Provide the (X, Y) coordinate of the cell's center where the given text is located.  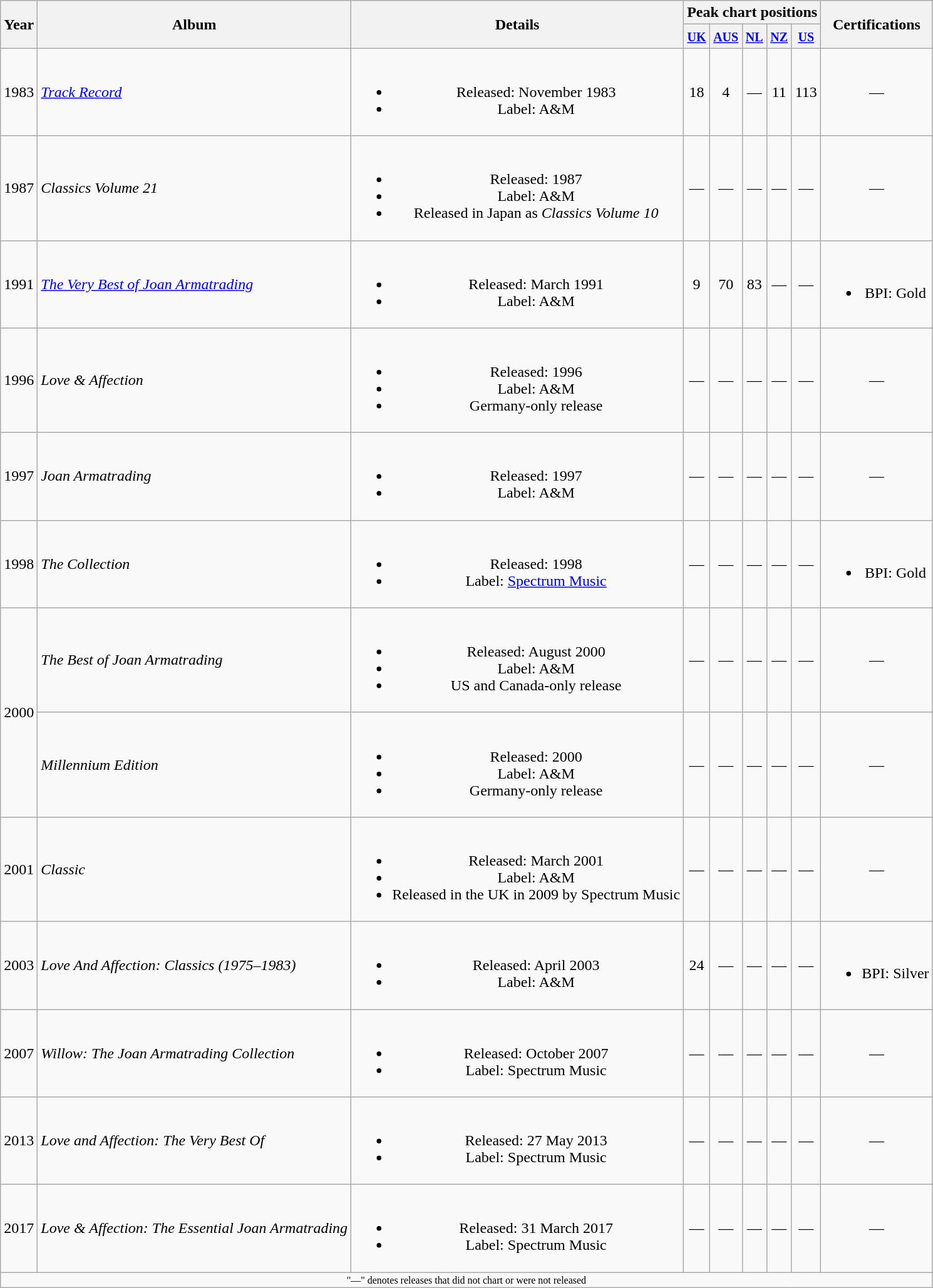
The Collection (194, 564)
Classic (194, 869)
Released: 2000Label: A&MGermany-only release (517, 765)
2001 (19, 869)
1991 (19, 284)
Released: March 2001Label: A&MReleased in the UK in 2009 by Spectrum Music (517, 869)
1996 (19, 381)
18 (697, 92)
Released: 31 March 2017Label: Spectrum Music (517, 1229)
The Best of Joan Armatrading (194, 660)
Love And Affection: Classics (1975–1983) (194, 965)
113 (807, 92)
Released: August 2000Label: A&MUS and Canada-only release (517, 660)
Track Record (194, 92)
Millennium Edition (194, 765)
Released: March 1991Label: A&M (517, 284)
Joan Armatrading (194, 476)
Year (19, 24)
Released: 1996Label: A&MGermany-only release (517, 381)
Classics Volume 21 (194, 188)
4 (726, 92)
NZ (779, 36)
US (807, 36)
Released: November 1983Label: A&M (517, 92)
Love and Affection: The Very Best Of (194, 1141)
Released: 1997Label: A&M (517, 476)
Love & Affection: The Essential Joan Armatrading (194, 1229)
2013 (19, 1141)
Love & Affection (194, 381)
Certifications (877, 24)
1998 (19, 564)
BPI: Silver (877, 965)
2000 (19, 712)
9 (697, 284)
2007 (19, 1053)
Released: October 2007Label: Spectrum Music (517, 1053)
Released: 1987Label: A&MReleased in Japan as Classics Volume 10 (517, 188)
Album (194, 24)
NL (754, 36)
"—" denotes releases that did not chart or were not released (466, 1280)
1983 (19, 92)
The Very Best of Joan Armatrading (194, 284)
Peak chart positions (753, 13)
24 (697, 965)
70 (726, 284)
Details (517, 24)
AUS (726, 36)
Released: 1998Label: Spectrum Music (517, 564)
Willow: The Joan Armatrading Collection (194, 1053)
11 (779, 92)
UK (697, 36)
Released: 27 May 2013Label: Spectrum Music (517, 1141)
2003 (19, 965)
1987 (19, 188)
Released: April 2003Label: A&M (517, 965)
1997 (19, 476)
2017 (19, 1229)
83 (754, 284)
